For the text-containing cell, return its midpoint in [X, Y] coordinate format. 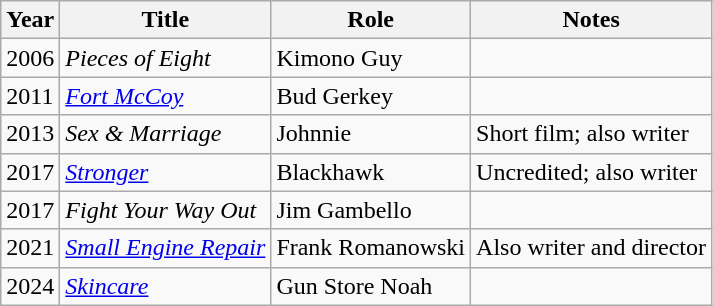
Fight Your Way Out [166, 210]
2021 [30, 248]
Fort McCoy [166, 96]
Johnnie [371, 134]
Pieces of Eight [166, 58]
Role [371, 20]
Kimono Guy [371, 58]
Year [30, 20]
Notes [592, 20]
2006 [30, 58]
Title [166, 20]
Blackhawk [371, 172]
Stronger [166, 172]
Also writer and director [592, 248]
Jim Gambello [371, 210]
Uncredited; also writer [592, 172]
Frank Romanowski [371, 248]
Skincare [166, 286]
Gun Store Noah [371, 286]
Short film; also writer [592, 134]
Sex & Marriage [166, 134]
Small Engine Repair [166, 248]
2024 [30, 286]
2011 [30, 96]
Bud Gerkey [371, 96]
2013 [30, 134]
